Return (x, y) of the center of cell containing provided text 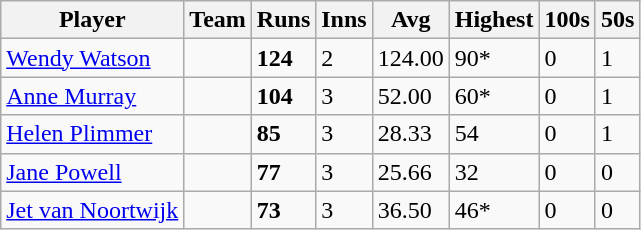
77 (283, 172)
36.50 (410, 210)
46* (494, 210)
73 (283, 210)
104 (283, 96)
Team (218, 20)
Jet van Noortwijk (92, 210)
124.00 (410, 58)
100s (567, 20)
Runs (283, 20)
2 (344, 58)
25.66 (410, 172)
32 (494, 172)
52.00 (410, 96)
Avg (410, 20)
Wendy Watson (92, 58)
90* (494, 58)
124 (283, 58)
60* (494, 96)
54 (494, 134)
Anne Murray (92, 96)
Player (92, 20)
Helen Plimmer (92, 134)
Highest (494, 20)
Inns (344, 20)
50s (617, 20)
28.33 (410, 134)
Jane Powell (92, 172)
85 (283, 134)
